Search for the cell housing the specified text and yield its (x, y) center coordinate. 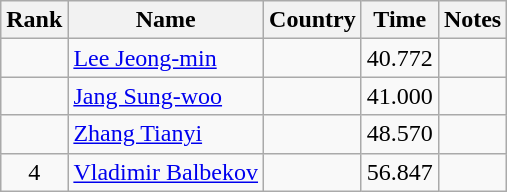
56.847 (400, 172)
40.772 (400, 58)
Notes (472, 20)
48.570 (400, 134)
Zhang Tianyi (166, 134)
Jang Sung-woo (166, 96)
4 (34, 172)
Rank (34, 20)
41.000 (400, 96)
Country (313, 20)
Lee Jeong-min (166, 58)
Name (166, 20)
Vladimir Balbekov (166, 172)
Time (400, 20)
